Provide the (x, y) coordinate of the cell's center where the given text is located.  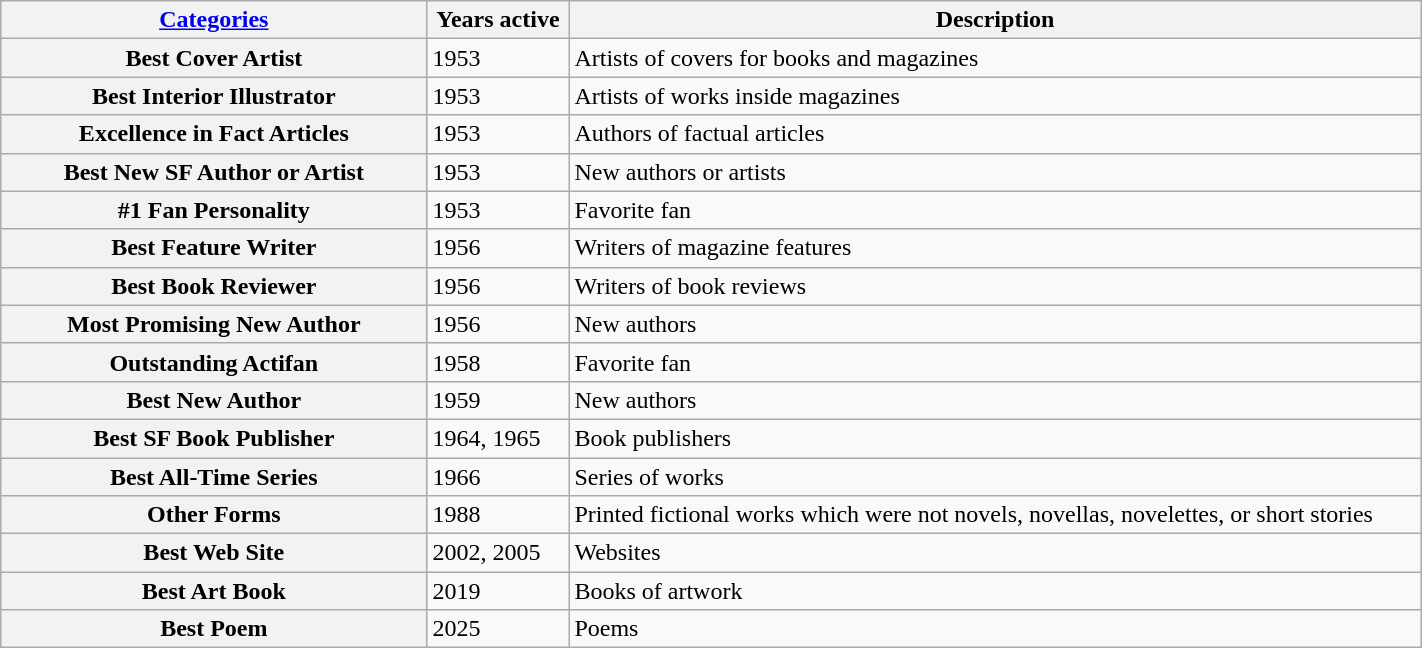
Best Poem (214, 629)
Authors of factual articles (995, 134)
Books of artwork (995, 591)
Categories (214, 20)
Best All-Time Series (214, 477)
Best Art Book (214, 591)
Other Forms (214, 515)
Artists of works inside magazines (995, 96)
Best New SF Author or Artist (214, 172)
Book publishers (995, 438)
Outstanding Actifan (214, 362)
#1 Fan Personality (214, 210)
Best New Author (214, 400)
Excellence in Fact Articles (214, 134)
Writers of magazine features (995, 248)
Description (995, 20)
Printed fictional works which were not novels, novellas, novelettes, or short stories (995, 515)
1966 (498, 477)
Best Book Reviewer (214, 286)
Websites (995, 553)
Best Web Site (214, 553)
1964, 1965 (498, 438)
Most Promising New Author (214, 324)
Years active (498, 20)
Best Feature Writer (214, 248)
Best Cover Artist (214, 58)
New authors or artists (995, 172)
Best Interior Illustrator (214, 96)
2019 (498, 591)
1959 (498, 400)
Best SF Book Publisher (214, 438)
1988 (498, 515)
Artists of covers for books and magazines (995, 58)
2025 (498, 629)
1958 (498, 362)
2002, 2005 (498, 553)
Poems (995, 629)
Writers of book reviews (995, 286)
Series of works (995, 477)
